Provide the [X, Y] coordinate of the cell's center where the given text is located.  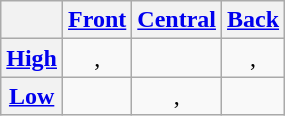
Back [254, 20]
Front [98, 20]
Central [177, 20]
Low [32, 96]
High [32, 58]
